Pinpoint the cell where the given text exists, returning its (X, Y) midpoint coordinate. 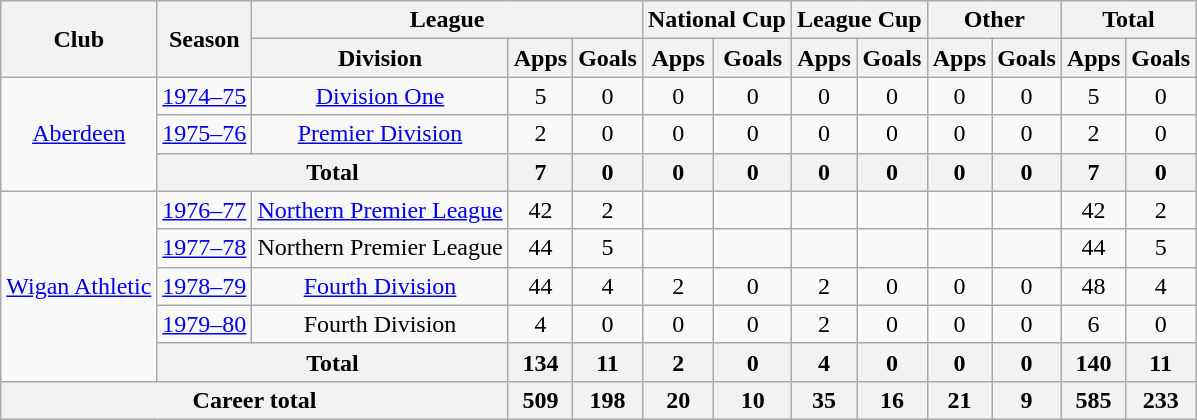
35 (824, 400)
134 (540, 362)
509 (540, 400)
1977–78 (204, 248)
585 (1093, 400)
Aberdeen (79, 134)
16 (892, 400)
1975–76 (204, 134)
Premier Division (380, 134)
9 (1027, 400)
Career total (254, 400)
10 (753, 400)
1976–77 (204, 210)
1974–75 (204, 96)
198 (608, 400)
Wigan Athletic (79, 286)
1978–79 (204, 286)
Season (204, 39)
6 (1093, 324)
20 (678, 400)
League Cup (859, 20)
48 (1093, 286)
1979–80 (204, 324)
21 (959, 400)
140 (1093, 362)
233 (1161, 400)
League (447, 20)
National Cup (716, 20)
Other (994, 20)
Division (380, 58)
Club (79, 39)
Division One (380, 96)
